Scan for the cell matching the given text and deliver its (x, y) coordinate at center. 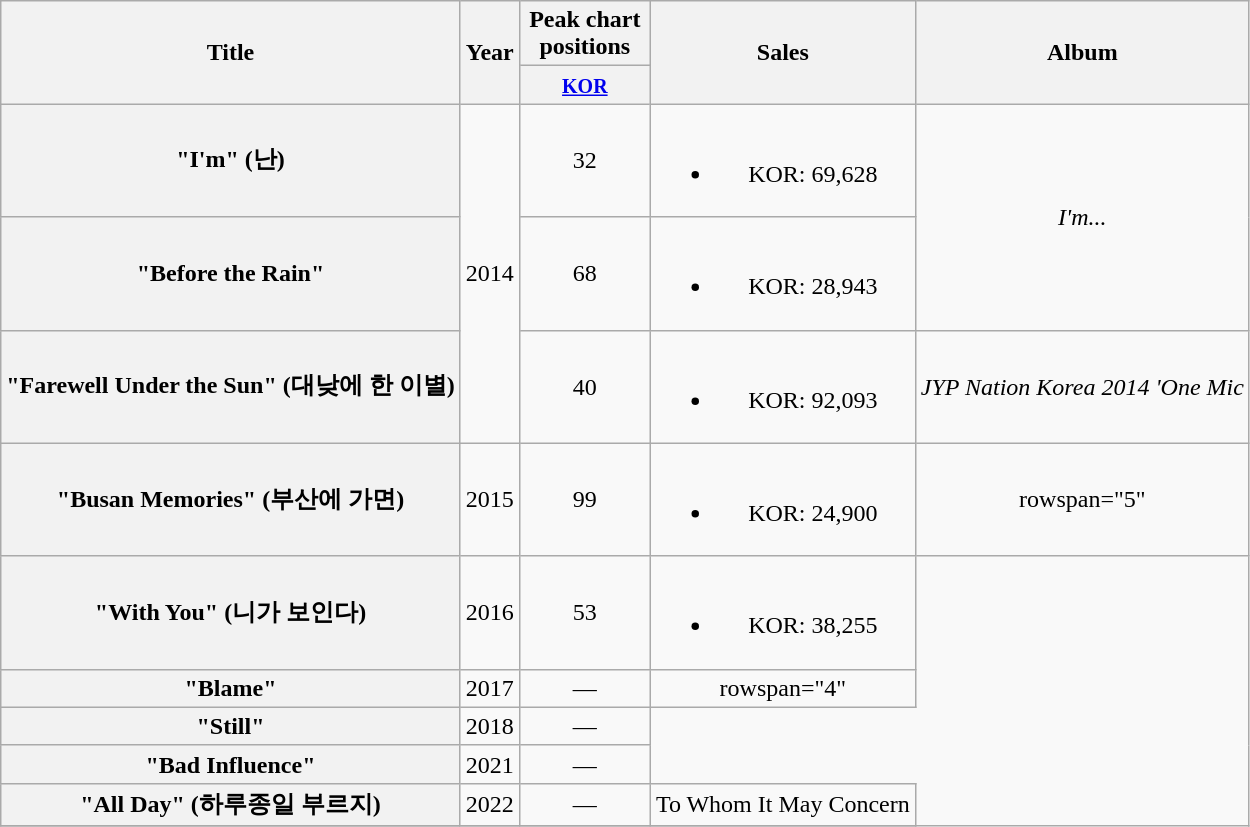
2018 (490, 726)
Peak chart positions (584, 34)
"Still" (230, 726)
KOR: 24,900 (782, 500)
"I'm" (난) (230, 160)
KOR: 69,628 (782, 160)
Sales (782, 52)
"Farewell Under the Sun" (대낮에 한 이별) (230, 386)
KOR (584, 85)
"All Day" (하루종일 부르지) (230, 804)
2017 (490, 688)
2015 (490, 500)
KOR: 28,943 (782, 274)
2014 (490, 274)
KOR: 38,255 (782, 612)
40 (584, 386)
JYP Nation Korea 2014 'One Mic (1082, 386)
53 (584, 612)
"With You" (니가 보인다) (230, 612)
"Bad Influence" (230, 764)
rowspan="4" (782, 688)
"Before the Rain" (230, 274)
2016 (490, 612)
Album (1082, 52)
To Whom It May Concern (782, 804)
99 (584, 500)
"Busan Memories" (부산에 가면) (230, 500)
32 (584, 160)
68 (584, 274)
Year (490, 52)
2021 (490, 764)
Title (230, 52)
KOR: 92,093 (782, 386)
2022 (490, 804)
"Blame" (230, 688)
rowspan="5" (1082, 500)
I'm... (1082, 217)
